Capture the cell that displays the provided text and extract its (x, y) central coordinate. 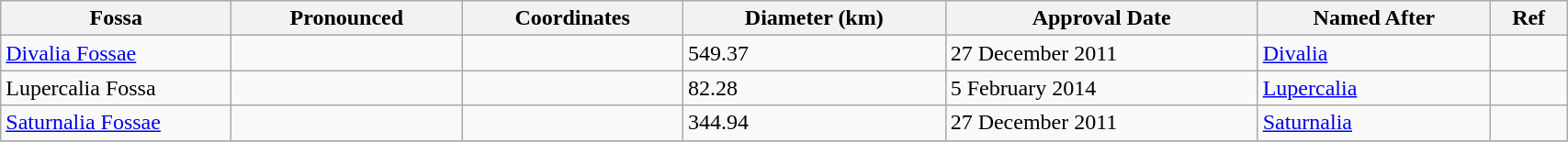
Fossa (116, 18)
Coordinates (573, 18)
344.94 (814, 123)
Approval Date (1101, 18)
Divalia (1374, 53)
549.37 (814, 53)
5 February 2014 (1101, 88)
Lupercalia (1374, 88)
Lupercalia Fossa (116, 88)
82.28 (814, 88)
Saturnalia Fossae (116, 123)
Divalia Fossae (116, 53)
Diameter (km) (814, 18)
Pronounced (347, 18)
Ref (1529, 18)
Saturnalia (1374, 123)
Named After (1374, 18)
